Scan for the cell matching the given text and deliver its (X, Y) coordinate at center. 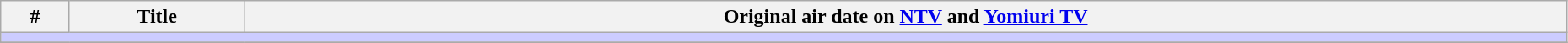
# (35, 17)
Original air date on NTV and Yomiuri TV (906, 17)
Title (157, 17)
